Detect which cell encompasses the target text, then output its (X, Y) center coordinate. 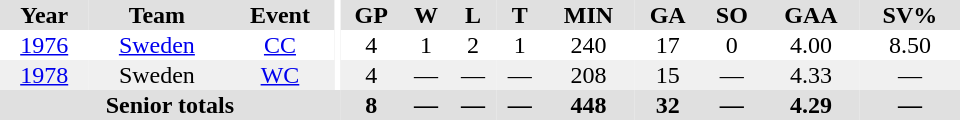
17 (668, 45)
SO (732, 15)
2 (474, 45)
240 (588, 45)
0 (732, 45)
MIN (588, 15)
Team (156, 15)
W (426, 15)
GP (372, 15)
4.00 (811, 45)
1978 (44, 75)
L (474, 15)
1976 (44, 45)
CC (280, 45)
4.29 (811, 105)
4.33 (811, 75)
GAA (811, 15)
SV% (910, 15)
GA (668, 15)
8.50 (910, 45)
T (520, 15)
15 (668, 75)
208 (588, 75)
Senior totals (170, 105)
32 (668, 105)
Year (44, 15)
Event (280, 15)
448 (588, 105)
8 (372, 105)
WC (280, 75)
